Determine the (X, Y) coordinate at the center of the cell enclosing the given text.  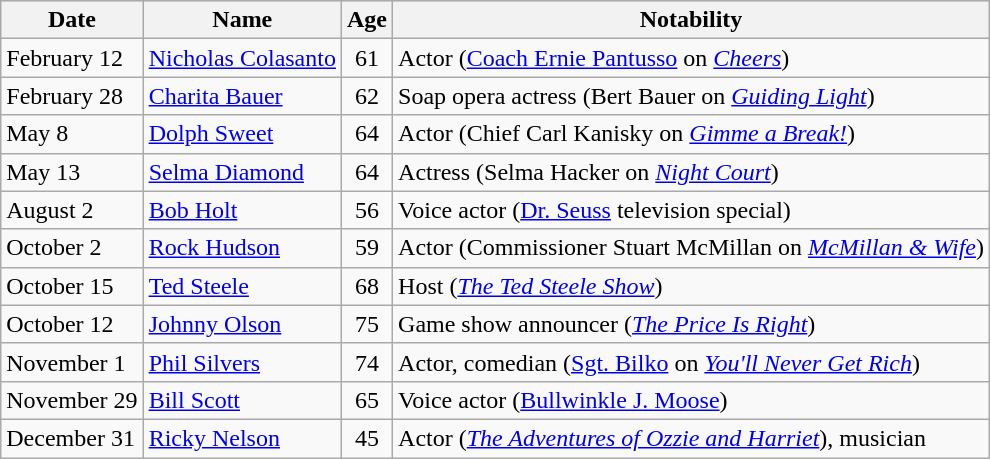
Soap opera actress (Bert Bauer on Guiding Light) (692, 96)
68 (366, 286)
Actress (Selma Hacker on Night Court) (692, 172)
Voice actor (Dr. Seuss television special) (692, 210)
August 2 (72, 210)
75 (366, 324)
October 12 (72, 324)
February 12 (72, 58)
Age (366, 20)
Actor (Chief Carl Kanisky on Gimme a Break!) (692, 134)
Bob Holt (242, 210)
Date (72, 20)
65 (366, 400)
Notability (692, 20)
Johnny Olson (242, 324)
74 (366, 362)
Game show announcer (The Price Is Right) (692, 324)
May 8 (72, 134)
May 13 (72, 172)
Rock Hudson (242, 248)
Voice actor (Bullwinkle J. Moose) (692, 400)
Ricky Nelson (242, 438)
Dolph Sweet (242, 134)
Actor (Coach Ernie Pantusso on Cheers) (692, 58)
Charita Bauer (242, 96)
Host (The Ted Steele Show) (692, 286)
Selma Diamond (242, 172)
October 15 (72, 286)
45 (366, 438)
Phil Silvers (242, 362)
Name (242, 20)
February 28 (72, 96)
Nicholas Colasanto (242, 58)
Actor, comedian (Sgt. Bilko on You'll Never Get Rich) (692, 362)
November 29 (72, 400)
Bill Scott (242, 400)
Actor (The Adventures of Ozzie and Harriet), musician (692, 438)
62 (366, 96)
Ted Steele (242, 286)
59 (366, 248)
Actor (Commissioner Stuart McMillan on McMillan & Wife) (692, 248)
December 31 (72, 438)
November 1 (72, 362)
56 (366, 210)
61 (366, 58)
October 2 (72, 248)
